Provide the [x, y] coordinate of the cell's center where the given text is located.  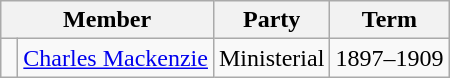
Member [108, 20]
Term [390, 20]
1897–1909 [390, 58]
Ministerial [271, 58]
Charles Mackenzie [116, 58]
Party [271, 20]
